Search for the cell housing the specified text and yield its (X, Y) center coordinate. 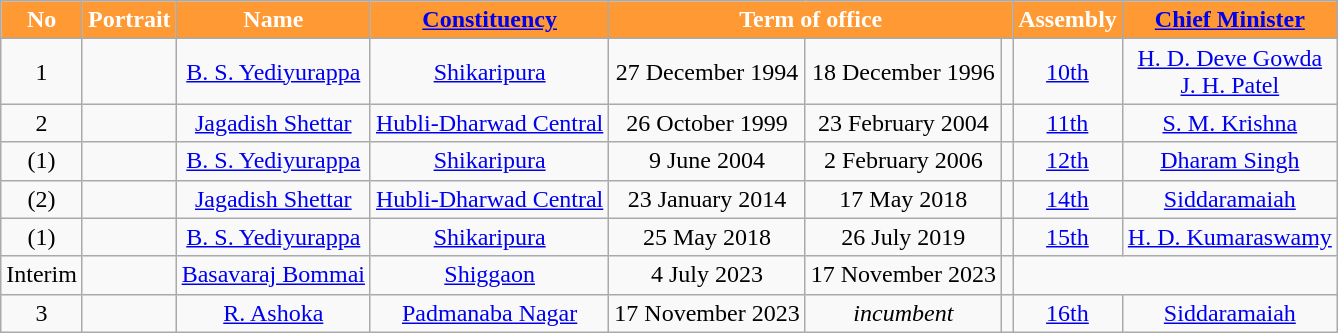
incumbent (903, 313)
H. D. Deve GowdaJ. H. Patel (1230, 72)
10th (1068, 72)
25 May 2018 (707, 237)
17 May 2018 (903, 199)
2 (42, 123)
Name (273, 20)
12th (1068, 161)
No (42, 20)
15th (1068, 237)
Interim (42, 275)
18 December 1996 (903, 72)
27 December 1994 (707, 72)
Constituency (489, 20)
4 July 2023 (707, 275)
H. D. Kumaraswamy (1230, 237)
Assembly (1068, 20)
S. M. Krishna (1230, 123)
23 January 2014 (707, 199)
9 June 2004 (707, 161)
14th (1068, 199)
Chief Minister (1230, 20)
Term of office (811, 20)
R. Ashoka (273, 313)
2 February 2006 (903, 161)
Portrait (129, 20)
Shiggaon (489, 275)
16th (1068, 313)
3 (42, 313)
Basavaraj Bommai (273, 275)
1 (42, 72)
11th (1068, 123)
Padmanaba Nagar (489, 313)
(2) (42, 199)
23 February 2004 (903, 123)
Dharam Singh (1230, 161)
26 October 1999 (707, 123)
26 July 2019 (903, 237)
